Find where the given text appears and provide that cell's center as (X, Y) coordinate. 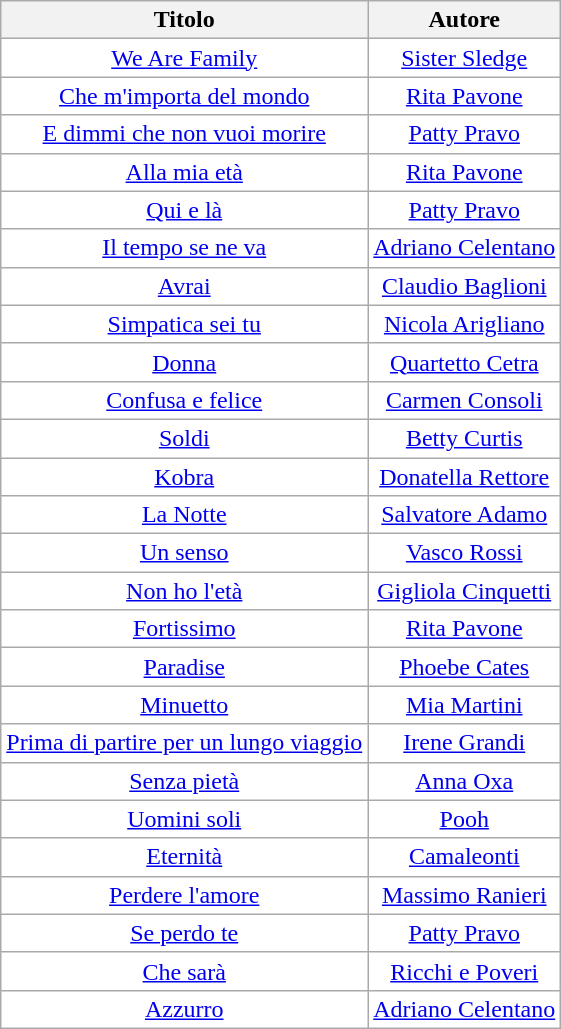
Massimo Ranieri (464, 895)
Donatella Rettore (464, 477)
Avrai (184, 286)
Qui e là (184, 210)
Claudio Baglioni (464, 286)
Anna Oxa (464, 781)
Gigliola Cinquetti (464, 591)
Uomini soli (184, 819)
Prima di partire per un lungo viaggio (184, 743)
Mia Martini (464, 705)
Che sarà (184, 971)
Minuetto (184, 705)
Donna (184, 362)
Perdere l'amore (184, 895)
Salvatore Adamo (464, 515)
E dimmi che non vuoi morire (184, 134)
Il tempo se ne va (184, 248)
Simpatica sei tu (184, 324)
Pooh (464, 819)
Nicola Arigliano (464, 324)
Phoebe Cates (464, 667)
Confusa e felice (184, 400)
Titolo (184, 20)
Soldi (184, 438)
Non ho l'età (184, 591)
Se perdo te (184, 933)
Un senso (184, 553)
Vasco Rossi (464, 553)
Fortissimo (184, 629)
Carmen Consoli (464, 400)
Sister Sledge (464, 58)
Eternità (184, 857)
Autore (464, 20)
Azzurro (184, 1009)
We Are Family (184, 58)
Paradise (184, 667)
Betty Curtis (464, 438)
Senza pietà (184, 781)
La Notte (184, 515)
Ricchi e Poveri (464, 971)
Quartetto Cetra (464, 362)
Irene Grandi (464, 743)
Camaleonti (464, 857)
Che m'importa del mondo (184, 96)
Alla mia età (184, 172)
Kobra (184, 477)
